Output the [X, Y] coordinate of the center of the cell containing the given text.  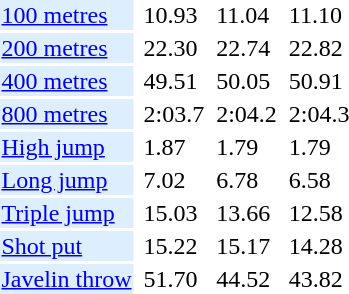
11.04 [247, 15]
7.02 [174, 180]
15.22 [174, 246]
6.78 [247, 180]
13.66 [247, 213]
Javelin throw [66, 279]
22.30 [174, 48]
100 metres [66, 15]
200 metres [66, 48]
Shot put [66, 246]
1.87 [174, 147]
50.05 [247, 81]
15.17 [247, 246]
10.93 [174, 15]
1.79 [247, 147]
2:04.2 [247, 114]
15.03 [174, 213]
Triple jump [66, 213]
22.74 [247, 48]
2:03.7 [174, 114]
Long jump [66, 180]
High jump [66, 147]
49.51 [174, 81]
800 metres [66, 114]
44.52 [247, 279]
51.70 [174, 279]
400 metres [66, 81]
